Output the (x, y) coordinate of the center of the cell containing the given text.  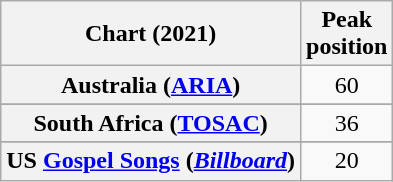
Peakposition (347, 34)
Chart (2021) (151, 34)
South Africa (TOSAC) (151, 123)
20 (347, 161)
36 (347, 123)
US Gospel Songs (Billboard) (151, 161)
60 (347, 85)
Australia (ARIA) (151, 85)
